For the text-containing cell, return its midpoint in [x, y] coordinate format. 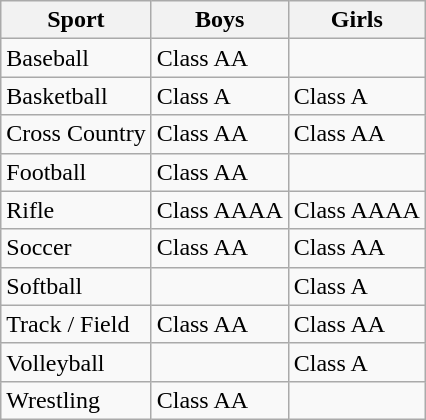
Football [76, 172]
Volleyball [76, 362]
Track / Field [76, 324]
Boys [220, 20]
Rifle [76, 210]
Girls [356, 20]
Cross Country [76, 134]
Sport [76, 20]
Wrestling [76, 400]
Soccer [76, 248]
Softball [76, 286]
Basketball [76, 96]
Baseball [76, 58]
